Capture the cell that displays the provided text and extract its [x, y] central coordinate. 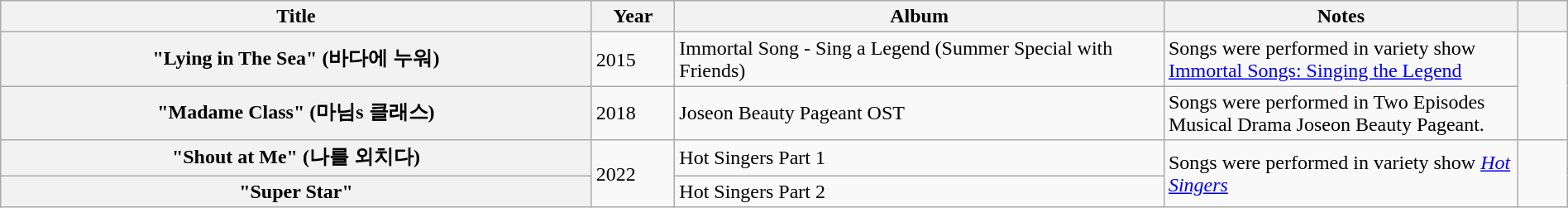
"Super Star" [296, 191]
Songs were performed in variety show Immortal Songs: Singing the Legend [1341, 60]
2015 [633, 60]
"Lying in The Sea" (바다에 누워) [296, 60]
Songs were performed in Two Episodes Musical Drama Joseon Beauty Pageant. [1341, 113]
"Madame Class" (마님s 클래스) [296, 113]
Year [633, 17]
2018 [633, 113]
Songs were performed in variety show Hot Singers [1341, 174]
Joseon Beauty Pageant OST [920, 113]
Title [296, 17]
2022 [633, 174]
Immortal Song - Sing a Legend (Summer Special with Friends) [920, 60]
Album [920, 17]
Notes [1341, 17]
"Shout at Me" (나를 외치다) [296, 157]
Hot Singers Part 2 [920, 191]
Hot Singers Part 1 [920, 157]
